Detect which cell encompasses the target text, then output its (x, y) center coordinate. 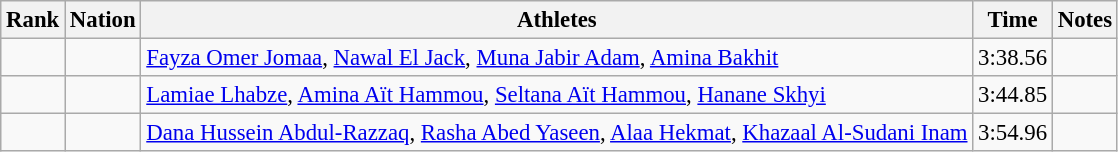
3:44.85 (1013, 95)
3:38.56 (1013, 58)
3:54.96 (1013, 133)
Dana Hussein Abdul-Razzaq, Rasha Abed Yaseen, Alaa Hekmat, Khazaal Al-Sudani Inam (557, 133)
Notes (1084, 20)
Fayza Omer Jomaa, Nawal El Jack, Muna Jabir Adam, Amina Bakhit (557, 58)
Athletes (557, 20)
Time (1013, 20)
Rank (33, 20)
Nation (103, 20)
Lamiae Lhabze, Amina Aït Hammou, Seltana Aït Hammou, Hanane Skhyi (557, 95)
